Scan for the cell matching the given text and deliver its (x, y) coordinate at center. 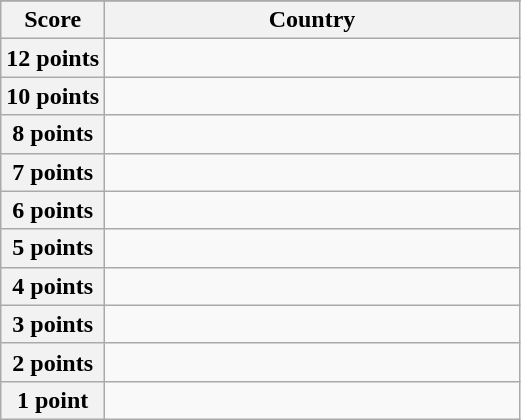
2 points (53, 362)
5 points (53, 248)
4 points (53, 286)
3 points (53, 324)
10 points (53, 96)
6 points (53, 210)
1 point (53, 400)
8 points (53, 134)
Score (53, 20)
Country (312, 20)
7 points (53, 172)
12 points (53, 58)
